Locate the cell with the specified text and output its [x, y] center coordinate. 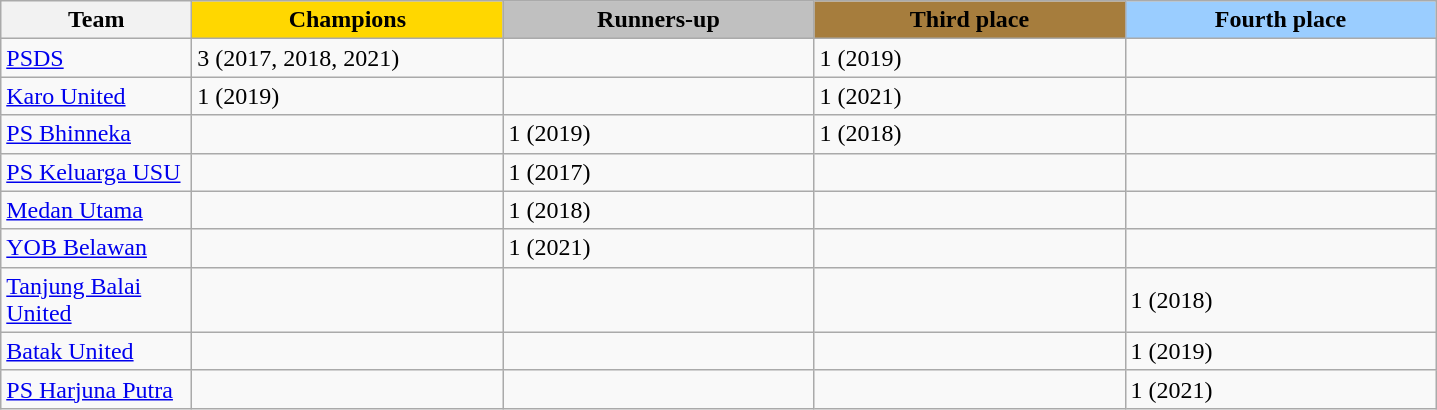
Medan Utama [96, 210]
PS Keluarga USU [96, 172]
PSDS [96, 58]
Tanjung Balai United [96, 300]
Champions [348, 20]
PS Harjuna Putra [96, 389]
Fourth place [1280, 20]
Runners-up [658, 20]
Team [96, 20]
Batak United [96, 351]
Karo United [96, 96]
1 (2017) [658, 172]
3 (2017, 2018, 2021) [348, 58]
PS Bhinneka [96, 134]
Third place [970, 20]
YOB Belawan [96, 248]
